Output the [x, y] coordinate of the center of the cell containing the given text.  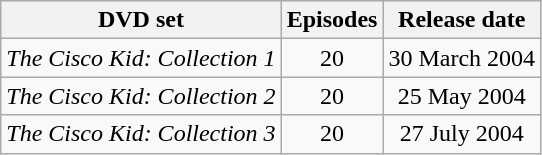
30 March 2004 [462, 58]
The Cisco Kid: Collection 3 [141, 134]
25 May 2004 [462, 96]
Release date [462, 20]
The Cisco Kid: Collection 1 [141, 58]
Episodes [332, 20]
27 July 2004 [462, 134]
DVD set [141, 20]
The Cisco Kid: Collection 2 [141, 96]
